Extract the (X, Y) coordinate from the center of the cell holding the provided text.  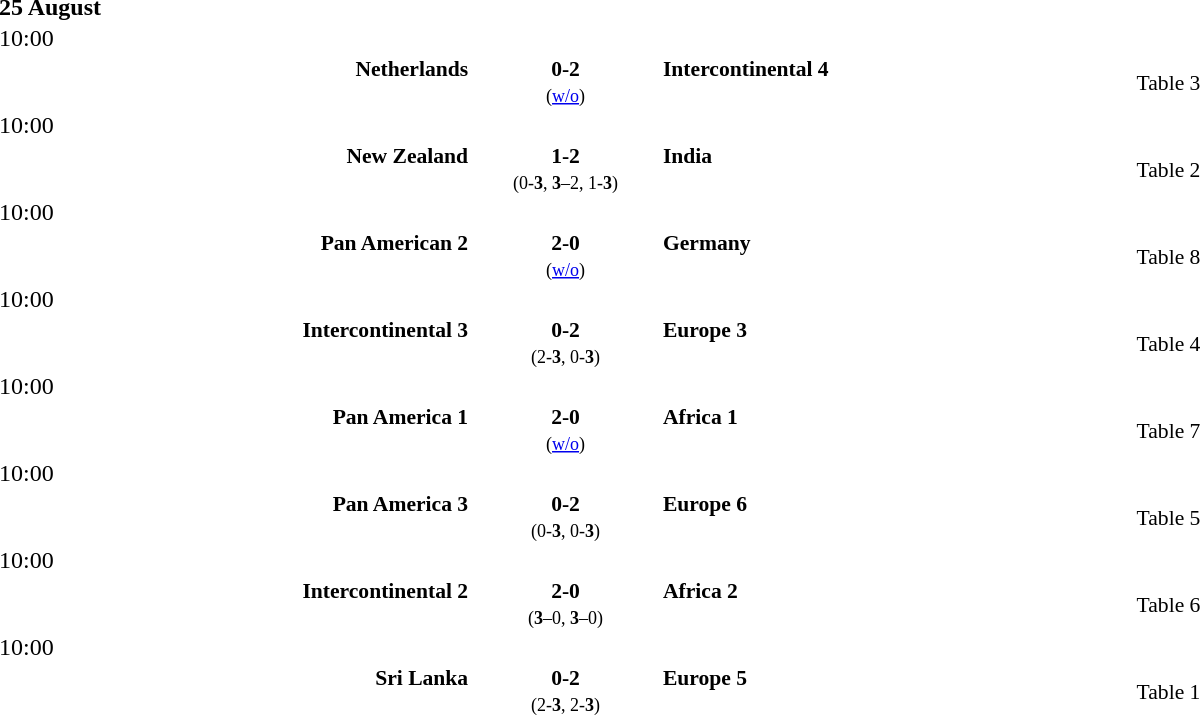
India (897, 169)
0-2 (2-3, 0-3) (566, 343)
Europe 6 (897, 517)
2-0 (3–0, 3–0) (566, 604)
Africa 1 (897, 430)
Europe 3 (897, 343)
Germany (897, 256)
0-2 (0-3, 0-3) (566, 517)
Africa 2 (897, 604)
Intercontinental 4 (897, 82)
1-2 (0-3, 3–2, 1-3) (566, 169)
0-2 (w/o) (566, 82)
